Determine the (X, Y) coordinate at the center of the cell enclosing the given text.  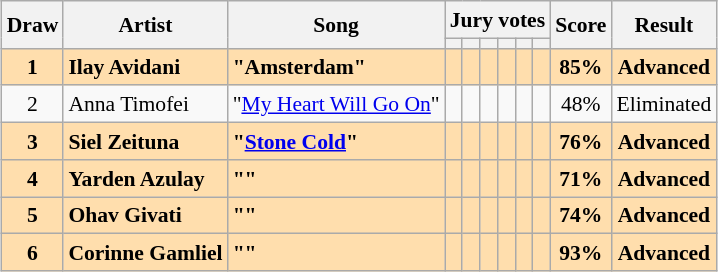
Jury votes (498, 20)
Draw (33, 24)
2 (33, 104)
3 (33, 142)
Artist (145, 24)
93% (580, 252)
Ilay Avidani (145, 66)
Anna Timofei (145, 104)
Song (336, 24)
Eliminated (664, 104)
85% (580, 66)
Ohav Givati (145, 216)
71% (580, 178)
Yarden Azulay (145, 178)
1 (33, 66)
5 (33, 216)
Score (580, 24)
74% (580, 216)
48% (580, 104)
6 (33, 252)
Siel Zeituna (145, 142)
Result (664, 24)
"Amsterdam" (336, 66)
"Stone Cold" (336, 142)
4 (33, 178)
Corinne Gamliel (145, 252)
"My Heart Will Go On" (336, 104)
76% (580, 142)
